Extract the (x, y) coordinate from the center of the cell holding the provided text.  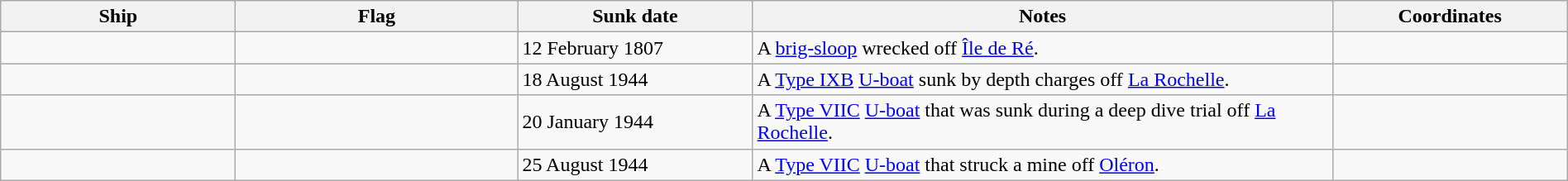
Sunk date (635, 17)
Ship (118, 17)
A Type IXB U-boat sunk by depth charges off La Rochelle. (1042, 79)
A brig-sloop wrecked off Île de Ré. (1042, 48)
A Type VIIC U-boat that was sunk during a deep dive trial off La Rochelle. (1042, 122)
18 August 1944 (635, 79)
25 August 1944 (635, 164)
12 February 1807 (635, 48)
Notes (1042, 17)
Flag (377, 17)
Coordinates (1450, 17)
20 January 1944 (635, 122)
A Type VIIC U-boat that struck a mine off Oléron. (1042, 164)
